Detect which cell encompasses the target text, then output its [x, y] center coordinate. 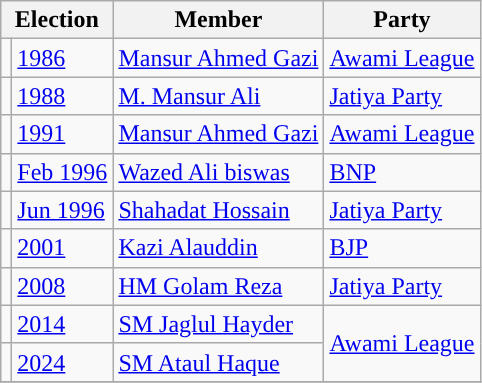
Wazed Ali biswas [218, 172]
2014 [62, 324]
Jun 1996 [62, 210]
1986 [62, 58]
Kazi Alauddin [218, 248]
1988 [62, 96]
BNP [402, 172]
M. Mansur Ali [218, 96]
Feb 1996 [62, 172]
2024 [62, 362]
SM Jaglul Hayder [218, 324]
Member [218, 20]
BJP [402, 248]
Election [57, 20]
SM Ataul Haque [218, 362]
HM Golam Reza [218, 286]
Shahadat Hossain [218, 210]
2001 [62, 248]
Party [402, 20]
1991 [62, 134]
2008 [62, 286]
